Return [X, Y] of the center of cell containing provided text 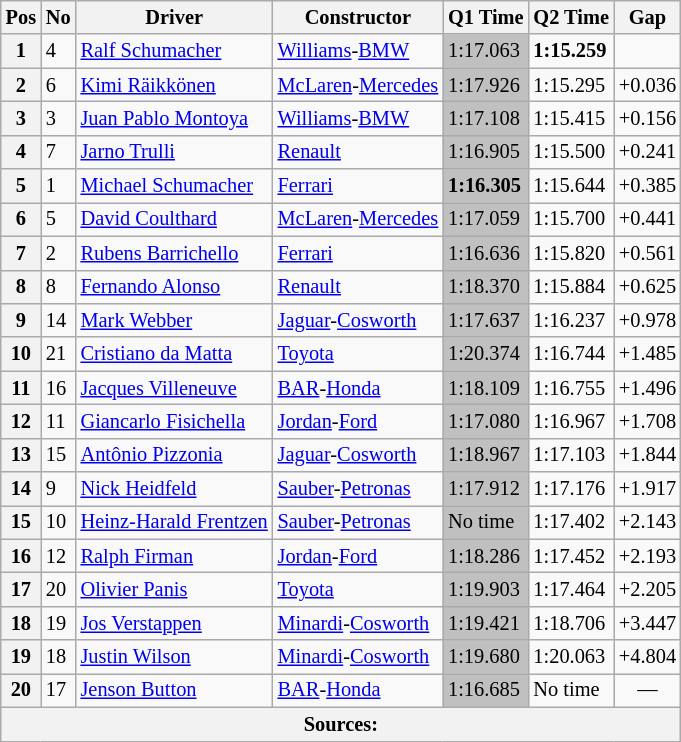
1:17.108 [486, 118]
+0.561 [648, 253]
1:15.820 [570, 253]
Olivier Panis [174, 589]
1:15.259 [570, 51]
1:16.305 [486, 186]
No [58, 17]
1:19.421 [486, 623]
Juan Pablo Montoya [174, 118]
1:18.286 [486, 556]
1:17.912 [486, 489]
1:17.103 [570, 455]
1:16.744 [570, 354]
Q1 Time [486, 17]
1:17.926 [486, 85]
+1.844 [648, 455]
Sources: [341, 724]
1:15.700 [570, 219]
Rubens Barrichello [174, 253]
— [648, 690]
1:16.237 [570, 320]
1:20.063 [570, 657]
Michael Schumacher [174, 186]
Q2 Time [570, 17]
1:15.644 [570, 186]
+3.447 [648, 623]
+0.441 [648, 219]
David Coulthard [174, 219]
1:15.295 [570, 85]
1:16.685 [486, 690]
+1.708 [648, 421]
1:18.967 [486, 455]
21 [58, 354]
1:18.370 [486, 287]
+2.205 [648, 589]
Jarno Trulli [174, 152]
13 [21, 455]
Kimi Räikkönen [174, 85]
Fernando Alonso [174, 287]
+0.625 [648, 287]
Ralph Firman [174, 556]
+1.496 [648, 388]
+0.036 [648, 85]
Gap [648, 17]
Ralf Schumacher [174, 51]
1:18.109 [486, 388]
+0.156 [648, 118]
1:15.500 [570, 152]
1:17.063 [486, 51]
Constructor [358, 17]
Giancarlo Fisichella [174, 421]
1:16.905 [486, 152]
+1.485 [648, 354]
1:16.967 [570, 421]
+2.143 [648, 522]
+0.241 [648, 152]
+2.193 [648, 556]
1:17.464 [570, 589]
Nick Heidfeld [174, 489]
Jos Verstappen [174, 623]
+0.385 [648, 186]
1:15.884 [570, 287]
1:17.637 [486, 320]
+4.804 [648, 657]
1:15.415 [570, 118]
+1.917 [648, 489]
Jacques Villeneuve [174, 388]
1:17.059 [486, 219]
1:19.680 [486, 657]
Cristiano da Matta [174, 354]
Antônio Pizzonia [174, 455]
1:16.755 [570, 388]
1:17.402 [570, 522]
1:18.706 [570, 623]
Justin Wilson [174, 657]
1:16.636 [486, 253]
1:17.452 [570, 556]
1:17.176 [570, 489]
Jenson Button [174, 690]
Pos [21, 17]
Mark Webber [174, 320]
+0.978 [648, 320]
1:20.374 [486, 354]
Driver [174, 17]
1:19.903 [486, 589]
1:17.080 [486, 421]
Heinz-Harald Frentzen [174, 522]
